Pinpoint the cell where the given text exists, returning its (X, Y) midpoint coordinate. 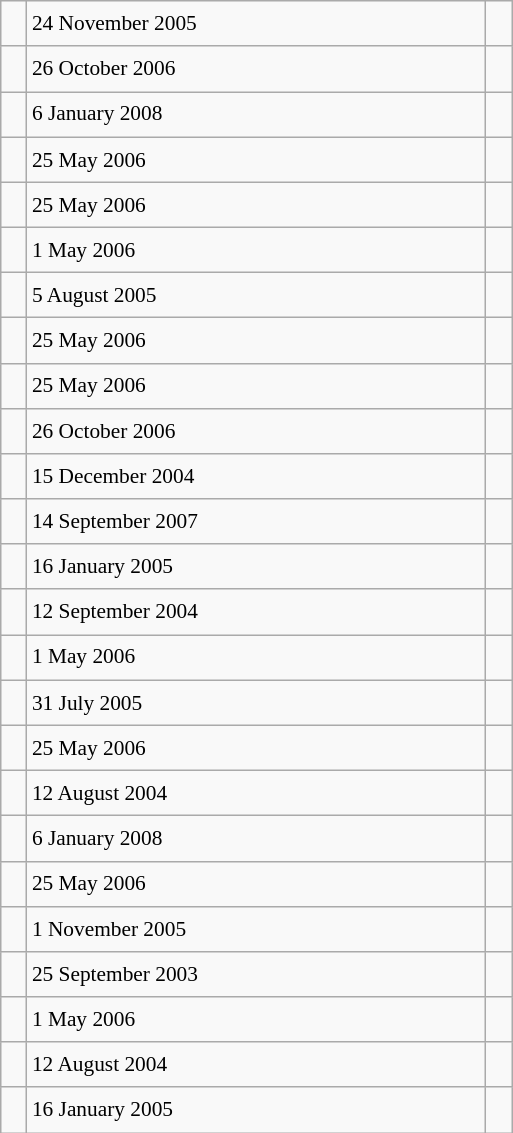
14 September 2007 (256, 522)
5 August 2005 (256, 296)
1 November 2005 (256, 928)
31 July 2005 (256, 702)
12 September 2004 (256, 612)
24 November 2005 (256, 24)
15 December 2004 (256, 476)
25 September 2003 (256, 974)
